Output the (x, y) coordinate of the center of the cell containing the given text.  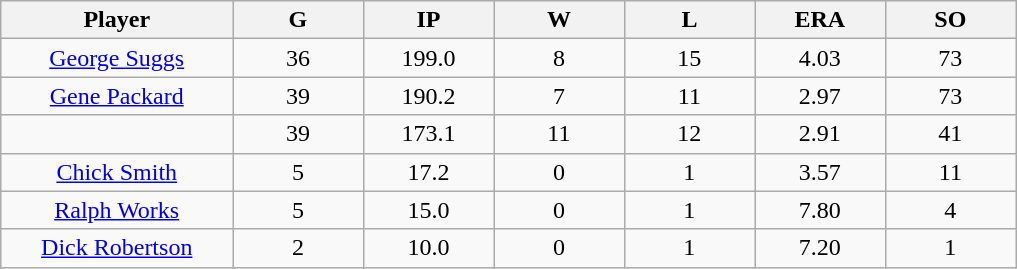
173.1 (428, 134)
2.97 (820, 96)
L (689, 20)
10.0 (428, 248)
7.80 (820, 210)
W (559, 20)
2.91 (820, 134)
4.03 (820, 58)
8 (559, 58)
George Suggs (117, 58)
Dick Robertson (117, 248)
12 (689, 134)
15.0 (428, 210)
Chick Smith (117, 172)
199.0 (428, 58)
ERA (820, 20)
Player (117, 20)
Gene Packard (117, 96)
17.2 (428, 172)
7 (559, 96)
41 (950, 134)
Ralph Works (117, 210)
36 (298, 58)
190.2 (428, 96)
2 (298, 248)
4 (950, 210)
3.57 (820, 172)
15 (689, 58)
SO (950, 20)
IP (428, 20)
7.20 (820, 248)
G (298, 20)
